Identify which cell holds the provided text, then report its (x, y) central coordinate. 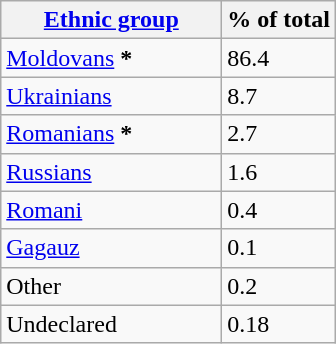
% of total (279, 20)
2.7 (279, 134)
Moldovans * (112, 58)
Romanians * (112, 134)
0.2 (279, 286)
86.4 (279, 58)
Ethnic group (112, 20)
Russians (112, 172)
0.18 (279, 324)
8.7 (279, 96)
Other (112, 286)
Ukrainians (112, 96)
0.4 (279, 210)
0.1 (279, 248)
Gagauz (112, 248)
Romani (112, 210)
1.6 (279, 172)
Undeclared (112, 324)
